Search for the cell housing the specified text and yield its [x, y] center coordinate. 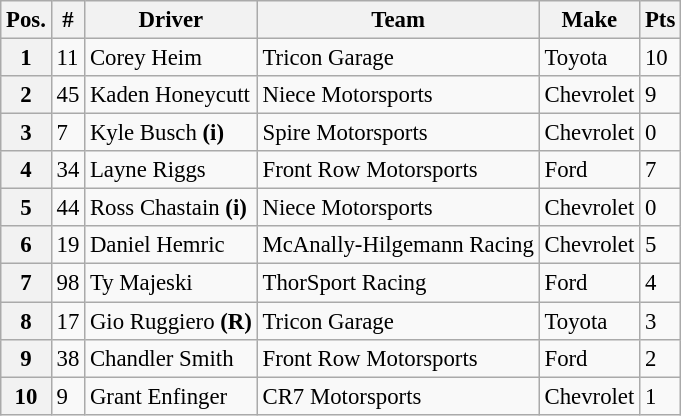
Make [589, 20]
Grant Enfinger [172, 396]
ThorSport Racing [398, 283]
Kyle Busch (i) [172, 133]
Pos. [26, 20]
34 [68, 170]
CR7 Motorsports [398, 396]
38 [68, 358]
Layne Riggs [172, 170]
Chandler Smith [172, 358]
Ross Chastain (i) [172, 208]
Gio Ruggiero (R) [172, 321]
Pts [660, 20]
17 [68, 321]
Daniel Hemric [172, 245]
# [68, 20]
44 [68, 208]
Kaden Honeycutt [172, 95]
Spire Motorsports [398, 133]
Team [398, 20]
45 [68, 95]
19 [68, 245]
Corey Heim [172, 58]
Driver [172, 20]
McAnally-Hilgemann Racing [398, 245]
Ty Majeski [172, 283]
6 [26, 245]
11 [68, 58]
98 [68, 283]
8 [26, 321]
